Locate the cell with the specified text and output its (X, Y) center coordinate. 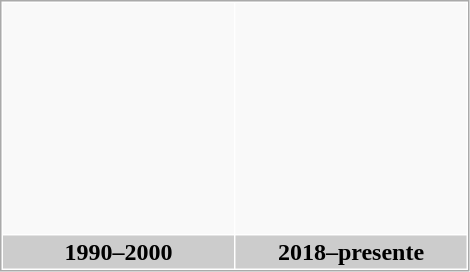
2018–presente (352, 252)
1990–2000 (118, 252)
